Provide the [x, y] coordinate of the cell's center where the given text is located.  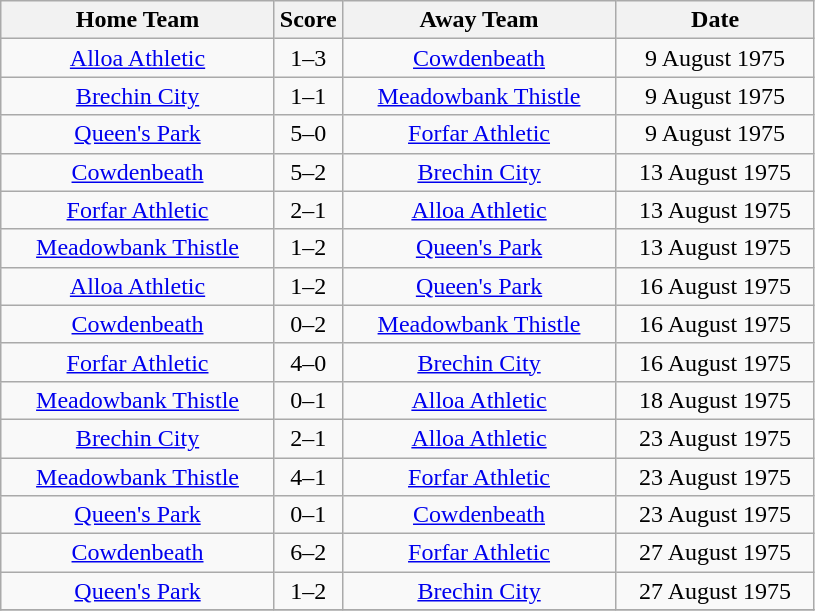
5–2 [308, 172]
0–2 [308, 324]
Score [308, 20]
1–1 [308, 96]
5–0 [308, 134]
6–2 [308, 553]
4–1 [308, 477]
18 August 1975 [716, 400]
Home Team [138, 20]
Away Team [479, 20]
1–3 [308, 58]
4–0 [308, 362]
Date [716, 20]
